Search for the cell housing the specified text and yield its [x, y] center coordinate. 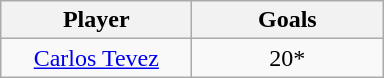
Player [96, 20]
Carlos Tevez [96, 58]
20* [288, 58]
Goals [288, 20]
